Provide the [X, Y] coordinate of the cell's center where the given text is located.  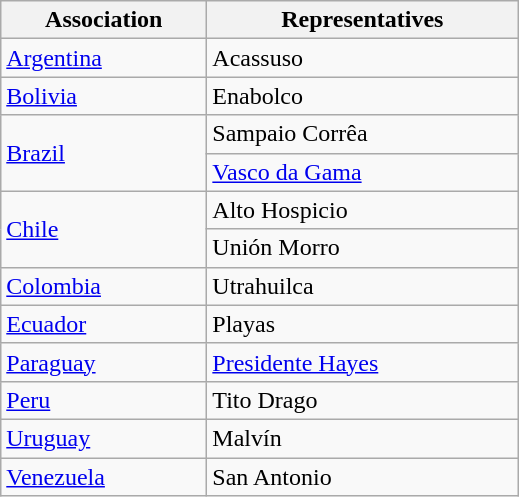
Tito Drago [362, 400]
Presidente Hayes [362, 362]
Playas [362, 324]
Alto Hospicio [362, 210]
Paraguay [104, 362]
Sampaio Corrêa [362, 134]
Argentina [104, 58]
Unión Morro [362, 248]
Chile [104, 229]
Enabolco [362, 96]
Association [104, 20]
Uruguay [104, 438]
Colombia [104, 286]
Representatives [362, 20]
Vasco da Gama [362, 172]
Bolivia [104, 96]
San Antonio [362, 477]
Venezuela [104, 477]
Utrahuilca [362, 286]
Brazil [104, 153]
Malvín [362, 438]
Acassuso [362, 58]
Peru [104, 400]
Ecuador [104, 324]
